Identify which cell holds the provided text, then report its [X, Y] central coordinate. 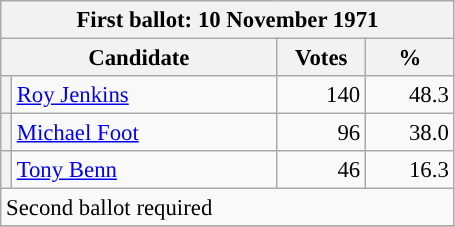
Roy Jenkins [144, 95]
Michael Foot [144, 133]
46 [322, 170]
38.0 [410, 133]
First ballot: 10 November 1971 [228, 20]
16.3 [410, 170]
96 [322, 133]
Tony Benn [144, 170]
140 [322, 95]
48.3 [410, 95]
Candidate [139, 58]
% [410, 58]
Second ballot required [228, 208]
Votes [322, 58]
